Detect which cell encompasses the target text, then output its [x, y] center coordinate. 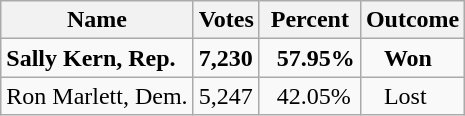
57.95% [310, 58]
Percent [310, 20]
5,247 [226, 96]
Won [412, 58]
Outcome [412, 20]
Sally Kern, Rep. [97, 58]
Name [97, 20]
Votes [226, 20]
7,230 [226, 58]
Lost [412, 96]
42.05% [310, 96]
Ron Marlett, Dem. [97, 96]
